Find where the given text appears and provide that cell's center as [X, Y] coordinate. 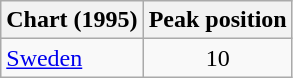
Sweden [72, 58]
Chart (1995) [72, 20]
Peak position [218, 20]
10 [218, 58]
